Locate the cell with the specified text and output its [X, Y] center coordinate. 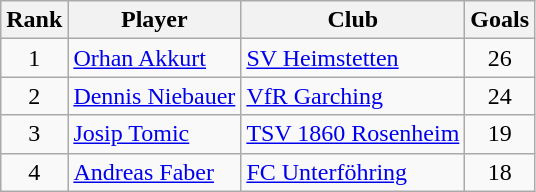
19 [500, 134]
Goals [500, 20]
SV Heimstetten [353, 58]
18 [500, 172]
1 [34, 58]
VfR Garching [353, 96]
Player [154, 20]
3 [34, 134]
Rank [34, 20]
Andreas Faber [154, 172]
TSV 1860 Rosenheim [353, 134]
Josip Tomic [154, 134]
Club [353, 20]
Dennis Niebauer [154, 96]
2 [34, 96]
24 [500, 96]
Orhan Akkurt [154, 58]
4 [34, 172]
26 [500, 58]
FC Unterföhring [353, 172]
